For the text-containing cell, return its midpoint in (X, Y) coordinate format. 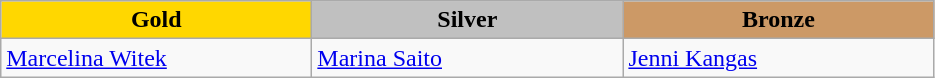
Bronze (778, 20)
Jenni Kangas (778, 58)
Silver (468, 20)
Gold (156, 20)
Marina Saito (468, 58)
Marcelina Witek (156, 58)
